Determine the [X, Y] coordinate at the center of the cell enclosing the given text.  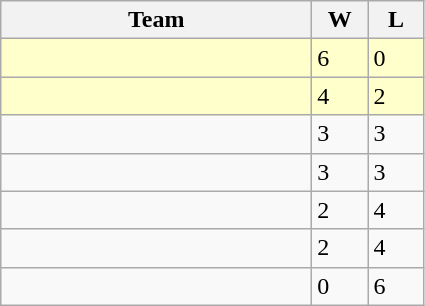
L [396, 20]
W [340, 20]
Team [156, 20]
